Output the [x, y] coordinate of the center of the cell containing the given text.  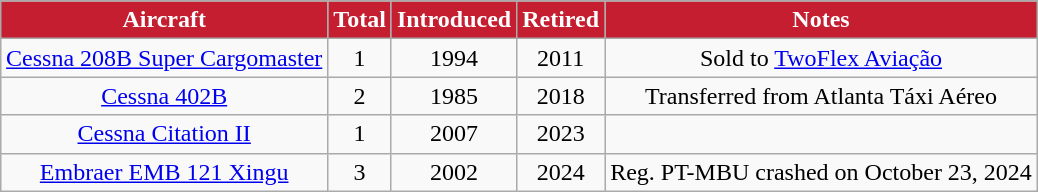
2018 [561, 96]
Sold to TwoFlex Aviação [822, 58]
Aircraft [164, 20]
Reg. PT-MBU crashed on October 23, 2024 [822, 172]
3 [360, 172]
Notes [822, 20]
1985 [454, 96]
Cessna 402B [164, 96]
1994 [454, 58]
Transferred from Atlanta Táxi Aéreo [822, 96]
2011 [561, 58]
Embraer EMB 121 Xingu [164, 172]
2023 [561, 134]
Cessna 208B Super Cargomaster [164, 58]
2007 [454, 134]
2 [360, 96]
2002 [454, 172]
2024 [561, 172]
Introduced [454, 20]
Cessna Citation II [164, 134]
Total [360, 20]
Retired [561, 20]
